Return the (x, y) coordinate for the center point of the cell that contains the specified text.  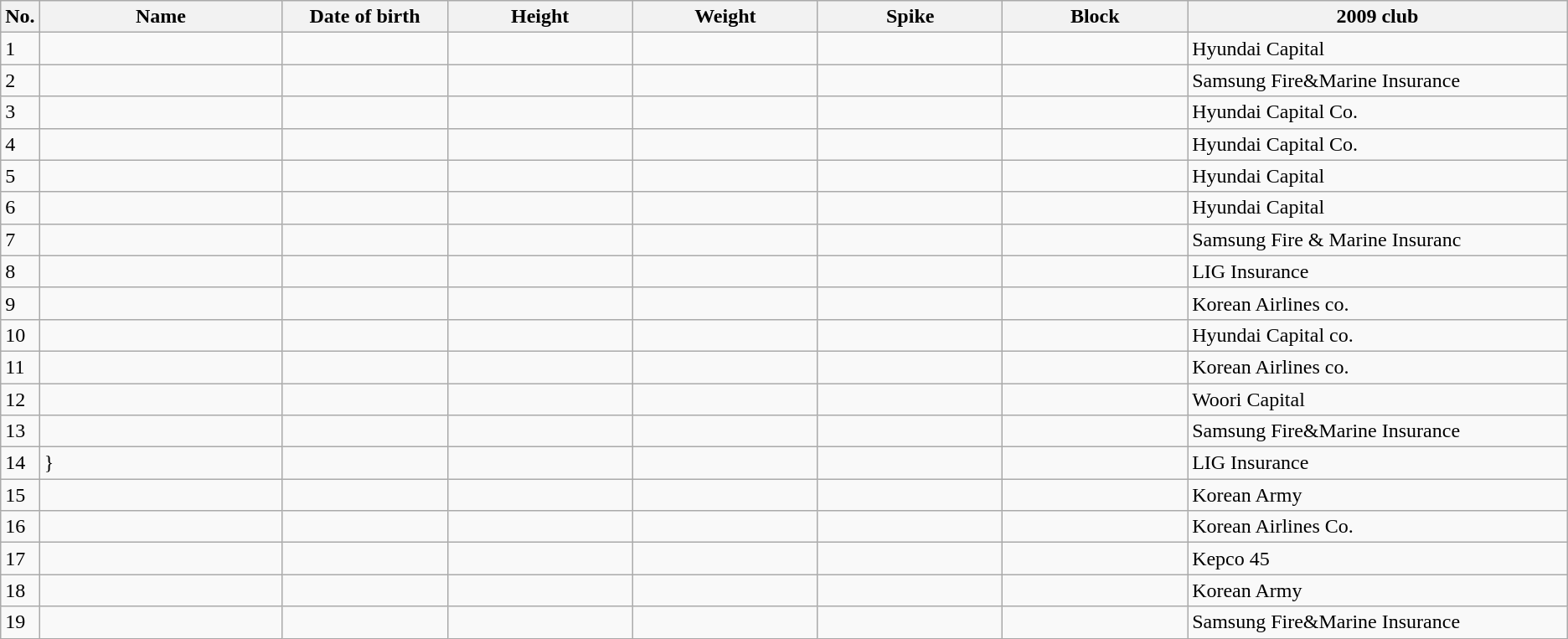
3 (20, 112)
Name (161, 17)
Weight (725, 17)
11 (20, 367)
Woori Capital (1378, 399)
4 (20, 144)
18 (20, 590)
7 (20, 240)
2 (20, 80)
Kepco 45 (1378, 559)
2009 club (1378, 17)
Height (539, 17)
Date of birth (365, 17)
5 (20, 176)
Samsung Fire & Marine Insuranc (1378, 240)
10 (20, 335)
8 (20, 271)
1 (20, 49)
Spike (910, 17)
Korean Airlines Co. (1378, 527)
14 (20, 463)
No. (20, 17)
15 (20, 495)
6 (20, 208)
17 (20, 559)
13 (20, 431)
12 (20, 399)
19 (20, 622)
16 (20, 527)
9 (20, 303)
Block (1096, 17)
} (161, 463)
Hyundai Capital co. (1378, 335)
